Find where the given text appears and provide that cell's center as [x, y] coordinate. 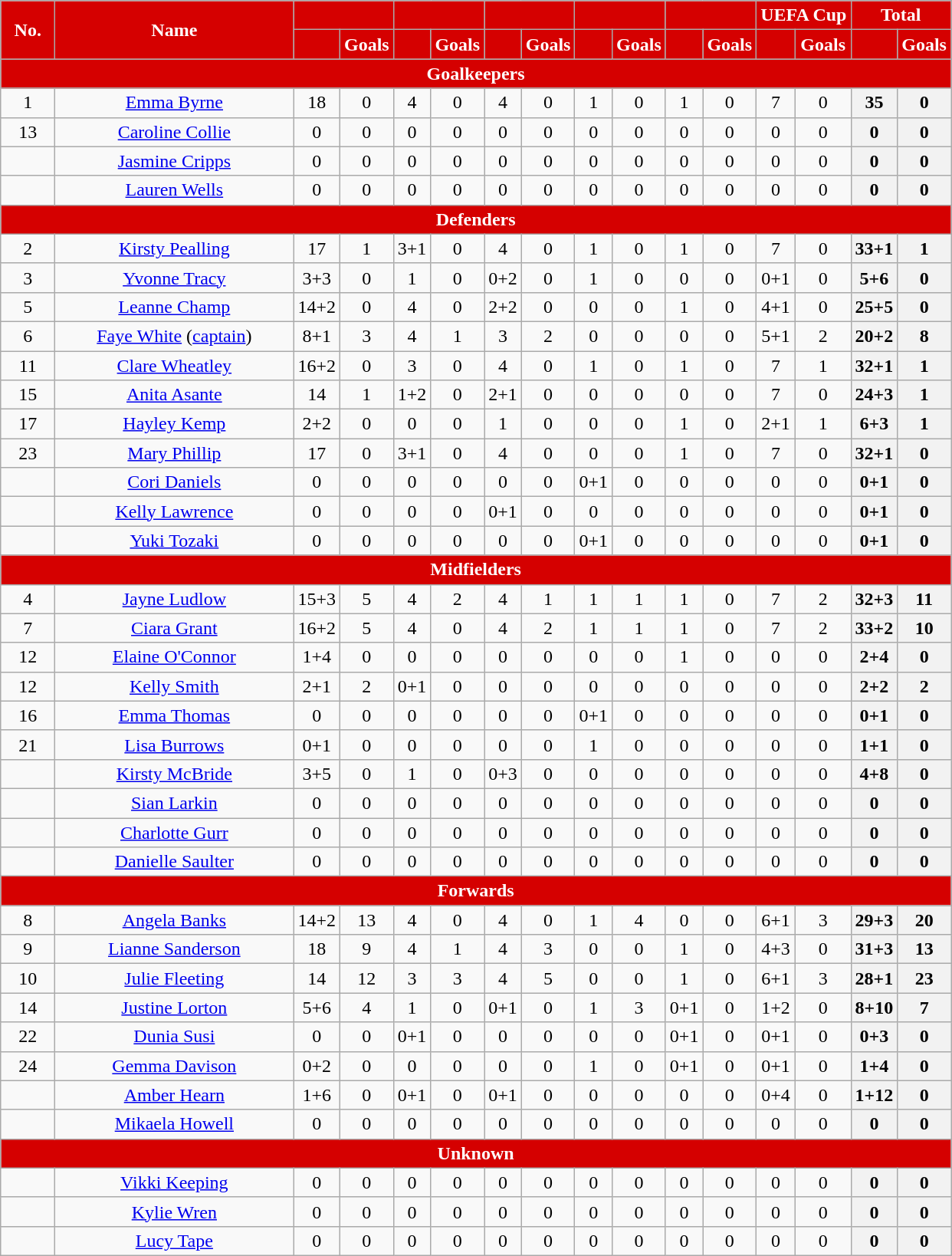
Gemma Davison [175, 1066]
Yuki Tozaki [175, 541]
Ciara Grant [175, 628]
Vikki Keeping [175, 1182]
Dunia Susi [175, 1037]
UEFA Cup [803, 15]
8+10 [874, 1008]
20+2 [874, 336]
31+3 [874, 949]
Mikaela Howell [175, 1124]
Charlotte Gurr [175, 832]
0+4 [776, 1095]
Elaine O'Connor [175, 657]
Julie Fleeting [175, 978]
25+5 [874, 307]
1+1 [874, 745]
Emma Thomas [175, 715]
Yvonne Tracy [175, 278]
1+12 [874, 1095]
4+1 [776, 307]
Unknown [476, 1153]
8+1 [317, 336]
Kelly Smith [175, 686]
6+3 [874, 424]
Angela Banks [175, 920]
Midfielders [476, 570]
Kylie Wren [175, 1212]
Total [901, 15]
Lianne Sanderson [175, 949]
29+3 [874, 920]
35 [874, 103]
Defenders [476, 219]
Danielle Saulter [175, 862]
Caroline Collie [175, 132]
33+2 [874, 628]
16 [28, 715]
Jayne Ludlow [175, 599]
2+4 [874, 657]
Clare Wheatley [175, 366]
24+3 [874, 395]
20 [924, 920]
1+6 [317, 1095]
Mary Phillip [175, 453]
Goalkeepers [476, 74]
15+3 [317, 599]
15 [28, 395]
3+3 [317, 278]
Jasmine Cripps [175, 161]
4+3 [776, 949]
Emma Byrne [175, 103]
32+3 [874, 599]
21 [28, 745]
6 [28, 336]
Kirsty Pealling [175, 248]
24 [28, 1066]
Lisa Burrows [175, 745]
Cori Daniels [175, 482]
Sian Larkin [175, 803]
Kirsty McBride [175, 774]
3+5 [317, 774]
Anita Asante [175, 395]
Forwards [476, 891]
22 [28, 1037]
Name [175, 30]
Lauren Wells [175, 190]
Faye White (captain) [175, 336]
Leanne Champ [175, 307]
No. [28, 30]
28+1 [874, 978]
4+8 [874, 774]
Justine Lorton [175, 1008]
Amber Hearn [175, 1095]
5+1 [776, 336]
Hayley Kemp [175, 424]
Kelly Lawrence [175, 511]
33+1 [874, 248]
Lucy Tape [175, 1241]
